Detect which cell encompasses the target text, then output its [X, Y] center coordinate. 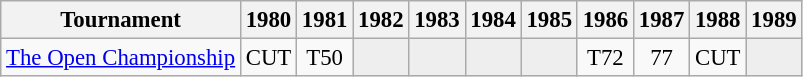
T50 [325, 58]
Tournament [121, 20]
1988 [718, 20]
1981 [325, 20]
1982 [381, 20]
T72 [605, 58]
1980 [268, 20]
77 [661, 58]
1983 [437, 20]
1984 [493, 20]
1989 [774, 20]
1985 [549, 20]
The Open Championship [121, 58]
1986 [605, 20]
1987 [661, 20]
